Output the [X, Y] coordinate of the center of the cell containing the given text.  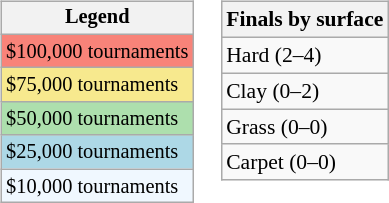
$75,000 tournaments [97, 85]
$100,000 tournaments [97, 51]
Legend [97, 18]
Finals by surface [304, 20]
$50,000 tournaments [97, 119]
Clay (0–2) [304, 91]
Carpet (0–0) [304, 162]
Hard (2–4) [304, 55]
Grass (0–0) [304, 127]
$10,000 tournaments [97, 186]
$25,000 tournaments [97, 152]
